Capture the cell that displays the provided text and extract its (X, Y) central coordinate. 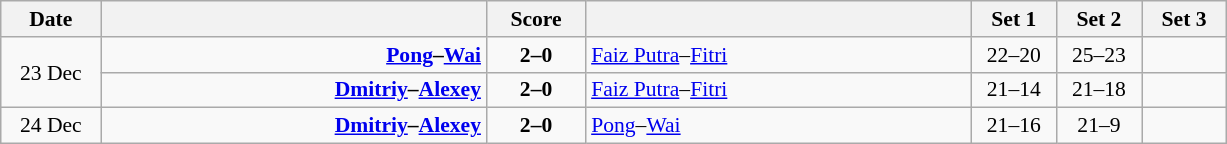
24 Dec (51, 126)
Date (51, 19)
23 Dec (51, 72)
21–14 (1014, 90)
Set 1 (1014, 19)
21–9 (1098, 126)
22–20 (1014, 55)
Set 2 (1098, 19)
Set 3 (1184, 19)
21–18 (1098, 90)
21–16 (1014, 126)
Score (536, 19)
25–23 (1098, 55)
